Return (X, Y) of the center of cell containing provided text 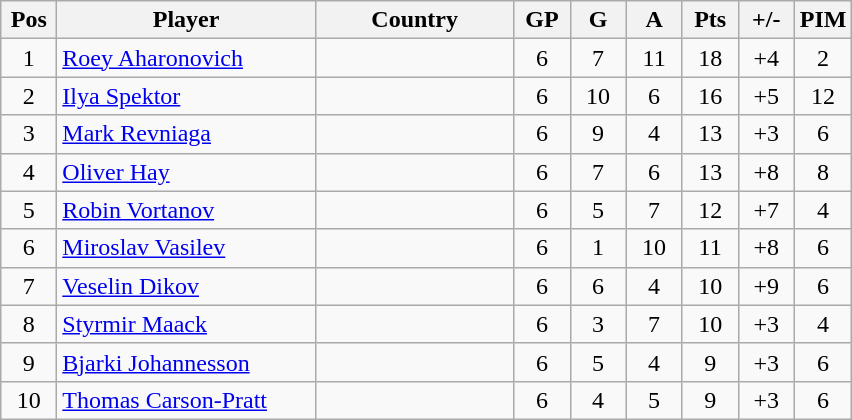
+5 (766, 96)
Player (186, 20)
Mark Revniaga (186, 134)
18 (710, 58)
G (598, 20)
Ilya Spektor (186, 96)
16 (710, 96)
Pos (29, 20)
A (654, 20)
Country (414, 20)
Thomas Carson-Pratt (186, 400)
Robin Vortanov (186, 210)
Roey Aharonovich (186, 58)
+/- (766, 20)
+9 (766, 286)
PIM (823, 20)
+4 (766, 58)
Bjarki Johannesson (186, 362)
GP (542, 20)
Styrmir Maack (186, 324)
+7 (766, 210)
Pts (710, 20)
Veselin Dikov (186, 286)
Oliver Hay (186, 172)
Miroslav Vasilev (186, 248)
